Return [X, Y] of the center of cell containing provided text 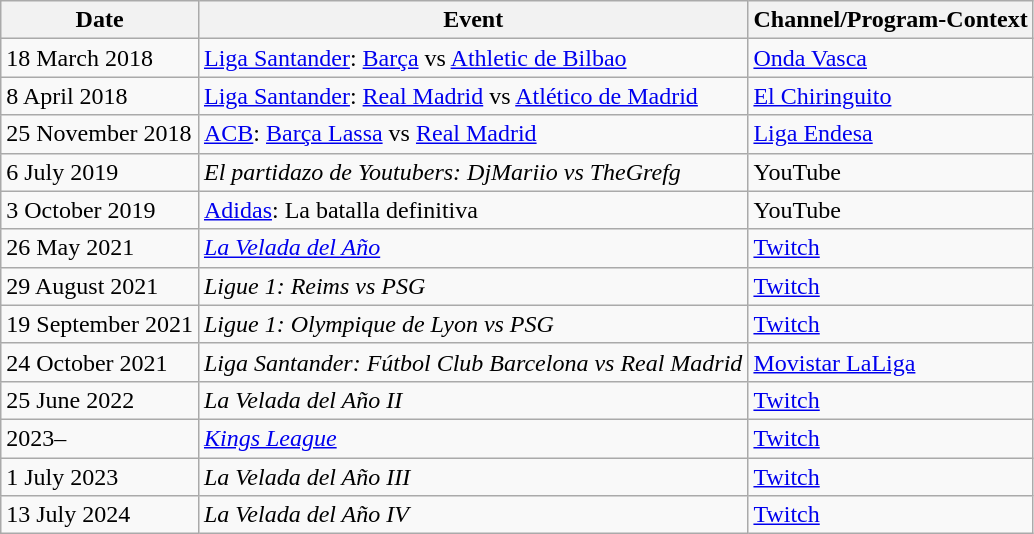
Adidas: La batalla definitiva [472, 210]
26 May 2021 [100, 248]
29 August 2021 [100, 286]
El partidazo de Youtubers: DjMariio vs TheGrefg [472, 172]
1 July 2023 [100, 477]
24 October 2021 [100, 362]
Liga Santander: Fútbol Club Barcelona vs Real Madrid [472, 362]
13 July 2024 [100, 515]
6 July 2019 [100, 172]
Channel/Program-Context [890, 20]
Liga Santander: Barça vs Athletic de Bilbao [472, 58]
ACB: Barça Lassa vs Real Madrid [472, 134]
3 October 2019 [100, 210]
La Velada del Año II [472, 400]
2023– [100, 438]
Kings League [472, 438]
La Velada del Año IV [472, 515]
Onda Vasca [890, 58]
La Velada del Año III [472, 477]
La Velada del Año [472, 248]
Date [100, 20]
Liga Endesa [890, 134]
Ligue 1: Olympique de Lyon vs PSG [472, 324]
Liga Santander: Real Madrid vs Atlético de Madrid [472, 96]
Movistar LaLiga [890, 362]
25 June 2022 [100, 400]
25 November 2018 [100, 134]
18 March 2018 [100, 58]
Ligue 1: Reims vs PSG [472, 286]
19 September 2021 [100, 324]
8 April 2018 [100, 96]
El Chiringuito [890, 96]
Event [472, 20]
